Search for the cell housing the specified text and yield its [x, y] center coordinate. 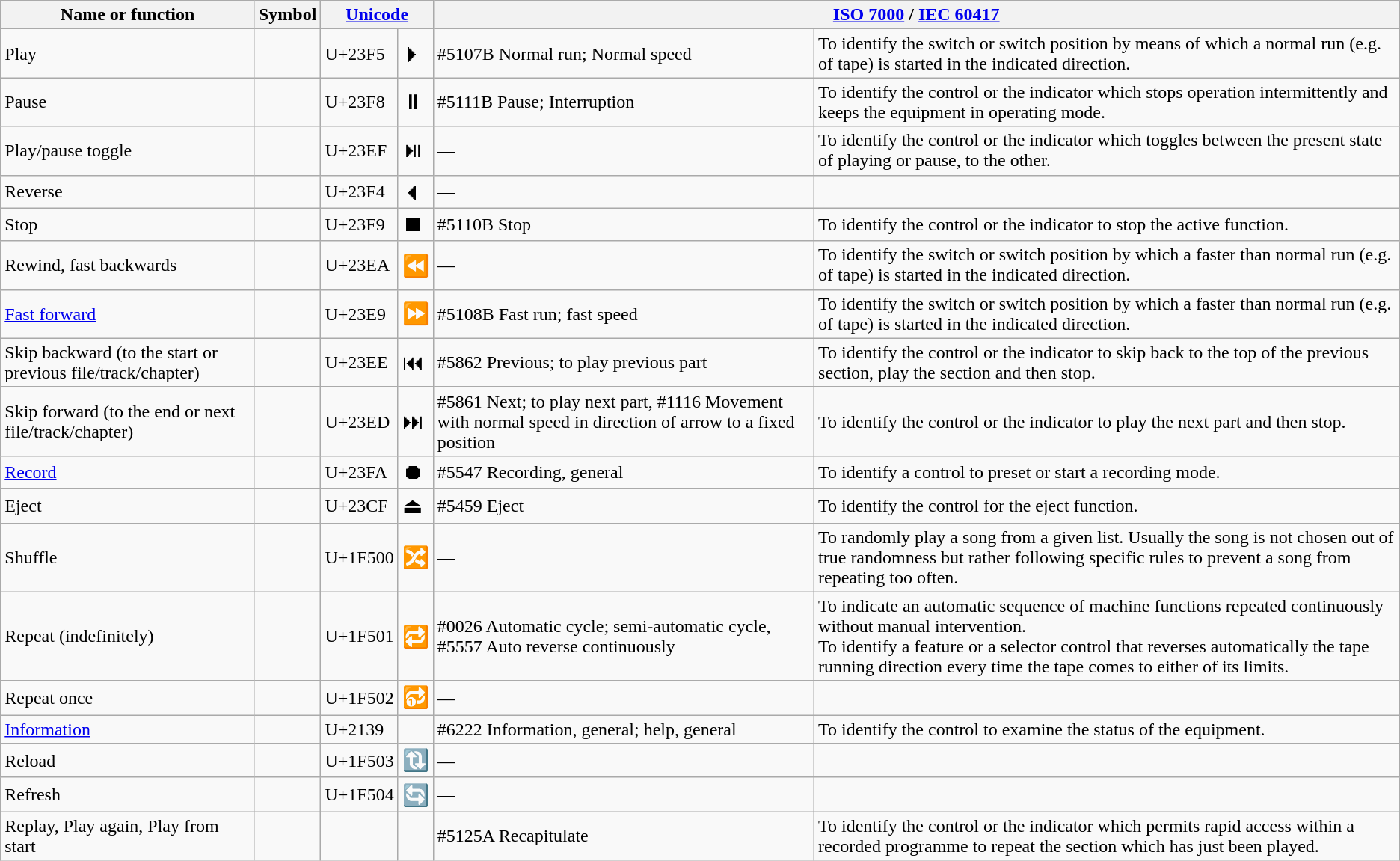
Pause [128, 102]
Rewind, fast backwards [128, 265]
U+23F9 [359, 224]
#0026 Automatic cycle; semi-automatic cycle, #5557 Auto reverse continuously [624, 636]
⏮ [416, 362]
U+23E9 [359, 314]
#6222 Information, general; help, general [624, 729]
🔃 [416, 761]
🔄 [416, 794]
Eject [128, 506]
U+23ED [359, 421]
#5125A Recapitulate [624, 836]
#5861 Next; to play next part, #1116 Movement with normal speed in direction of arrow to a fixed position [624, 421]
#5110B Stop [624, 224]
#5862 Previous; to play previous part [624, 362]
Record [128, 472]
To identify the control or the indicator which stops operation intermittently and keeps the equipment in operating mode. [1107, 102]
U+1F504 [359, 794]
U+1F503 [359, 761]
Stop [128, 224]
U+23F5 [359, 54]
Play [128, 54]
Name or function [128, 15]
⏹ [416, 224]
🔁 [416, 636]
U+1F500 [359, 557]
Repeat (indefinitely) [128, 636]
🔂 [416, 698]
To identify the control or the indicator to play the next part and then stop. [1107, 421]
Reload [128, 761]
Fast forward [128, 314]
Reverse [128, 191]
⏸ [416, 102]
To identify the control to examine the status of the equipment. [1107, 729]
#5108B Fast run; fast speed [624, 314]
To identify a control to preset or start a recording mode. [1107, 472]
⏭ [416, 421]
U+1F501 [359, 636]
⏺ [416, 472]
To identify the control or the indicator to stop the active function. [1107, 224]
To identify the control or the indicator to skip back to the top of the previous section, play the section and then stop. [1107, 362]
U+23EF [359, 151]
Skip backward (to the start or previous file/track/chapter) [128, 362]
U+23EA [359, 265]
Symbol [287, 15]
⏯ [416, 151]
Shuffle [128, 557]
U+23F8 [359, 102]
ISO 7000 / IEC 60417 [916, 15]
U+1F502 [359, 698]
#5547 Recording, general [624, 472]
To identify the control or the indicator which permits rapid access within a recorded programme to repeat the section which has just been played. [1107, 836]
⏪ [416, 265]
🔀 [416, 557]
#5459 Eject [624, 506]
⏩ [416, 314]
⏴ [416, 191]
Refresh [128, 794]
U+23F4 [359, 191]
Replay, Play again, Play from start [128, 836]
To identify the switch or switch position by means of which a normal run (e.g. of tape) is started in the indicated direction. [1107, 54]
Repeat once [128, 698]
U+23FA [359, 472]
U+23CF [359, 506]
Unicode [377, 15]
Skip forward (to the end or next file/track/chapter) [128, 421]
#5111B Pause; Interruption [624, 102]
⏵ [416, 54]
U+23EE [359, 362]
Play/pause toggle [128, 151]
⏏ [416, 506]
To identify the control for the eject function. [1107, 506]
#5107B Normal run; Normal speed [624, 54]
To identify the control or the indicator which toggles between the present state of playing or pause, to the other. [1107, 151]
Information [128, 729]
U+2139 [359, 729]
